Determine the [x, y] coordinate at the center of the cell enclosing the given text.  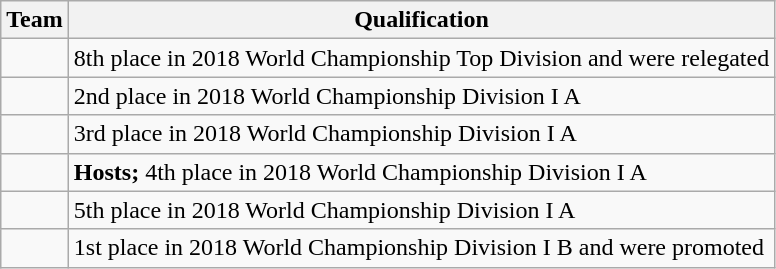
2nd place in 2018 World Championship Division I A [421, 96]
5th place in 2018 World Championship Division I A [421, 210]
1st place in 2018 World Championship Division I B and were promoted [421, 248]
Qualification [421, 20]
8th place in 2018 World Championship Top Division and were relegated [421, 58]
3rd place in 2018 World Championship Division I A [421, 134]
Team [35, 20]
Hosts; 4th place in 2018 World Championship Division I A [421, 172]
